Extract the (x, y) coordinate from the center of the cell holding the provided text.  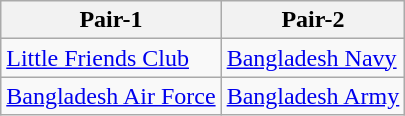
Bangladesh Air Force (111, 96)
Pair-1 (111, 20)
Pair-2 (313, 20)
Bangladesh Navy (313, 58)
Little Friends Club (111, 58)
Bangladesh Army (313, 96)
